From the cell containing the given text, extract its center point as (X, Y) coordinate. 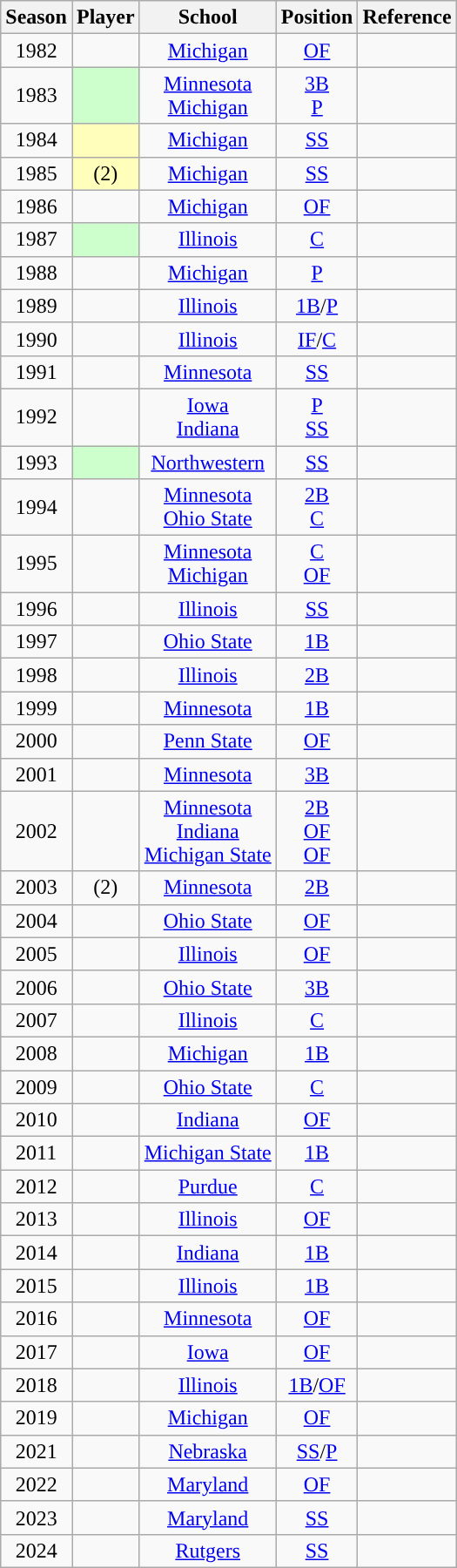
1986 (37, 206)
Nebraska (207, 1451)
2005 (37, 954)
2017 (37, 1352)
1990 (37, 339)
1998 (37, 675)
1995 (37, 564)
SS/P (317, 1451)
2006 (37, 987)
Penn State (207, 741)
2010 (37, 1120)
2022 (37, 1484)
2013 (37, 1220)
2014 (37, 1253)
2000 (37, 741)
2012 (37, 1186)
2009 (37, 1086)
1989 (37, 306)
1983 (37, 96)
2019 (37, 1418)
2BC (317, 507)
1996 (37, 609)
Iowa (207, 1352)
2018 (37, 1385)
2015 (37, 1286)
School (207, 17)
1987 (37, 240)
2024 (37, 1551)
PSS (317, 416)
1988 (37, 273)
2004 (37, 921)
1999 (37, 708)
Michigan State (207, 1153)
Position (317, 17)
1985 (37, 173)
2BOFOF (317, 831)
Season (37, 17)
2007 (37, 1020)
Northwestern (207, 463)
2008 (37, 1053)
MinnesotaIndianaMichigan State (207, 831)
2023 (37, 1517)
1984 (37, 140)
IF/C (317, 339)
1982 (37, 51)
P (317, 273)
Player (105, 17)
COF (317, 564)
2003 (37, 888)
3BP (317, 96)
Rutgers (207, 1551)
IowaIndiana (207, 416)
1992 (37, 416)
2016 (37, 1319)
1994 (37, 507)
2001 (37, 774)
MinnesotaOhio State (207, 507)
Purdue (207, 1186)
2002 (37, 831)
2011 (37, 1153)
1991 (37, 372)
1997 (37, 642)
Reference (407, 17)
1B/OF (317, 1385)
1993 (37, 463)
2021 (37, 1451)
1B/P (317, 306)
